Return [x, y] of the center of cell containing provided text 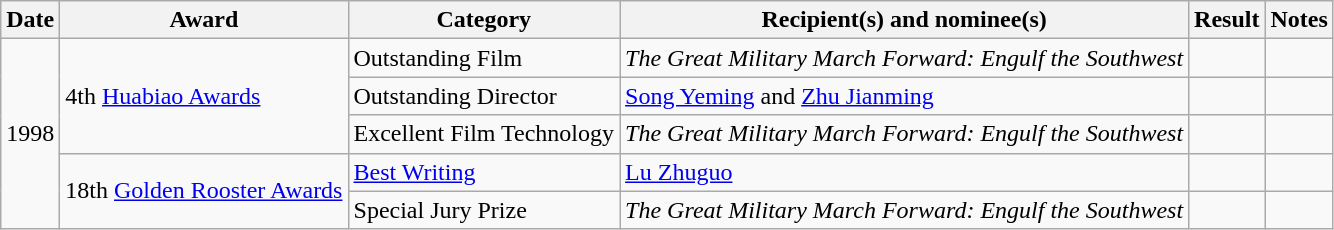
4th Huabiao Awards [204, 96]
Lu Zhuguo [904, 172]
Notes [1299, 20]
Category [484, 20]
Award [204, 20]
Date [30, 20]
Special Jury Prize [484, 210]
Outstanding Director [484, 96]
18th Golden Rooster Awards [204, 191]
Song Yeming and Zhu Jianming [904, 96]
Outstanding Film [484, 58]
Recipient(s) and nominee(s) [904, 20]
Excellent Film Technology [484, 134]
Result [1227, 20]
Best Writing [484, 172]
1998 [30, 134]
